Return the (X, Y) coordinate for the center point of the cell that contains the specified text.  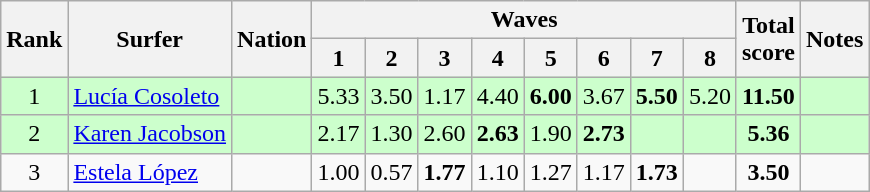
6 (604, 58)
Surfer (150, 39)
Rank (34, 39)
4 (498, 58)
6.00 (550, 96)
7 (656, 58)
Notes (834, 39)
5.20 (710, 96)
5.50 (656, 96)
Lucía Cosoleto (150, 96)
1.00 (338, 172)
5.36 (768, 134)
1.10 (498, 172)
4.40 (498, 96)
1.73 (656, 172)
2.60 (444, 134)
11.50 (768, 96)
3.67 (604, 96)
Estela López (150, 172)
1.30 (392, 134)
1.77 (444, 172)
2.63 (498, 134)
Totalscore (768, 39)
2.17 (338, 134)
1.90 (550, 134)
Nation (272, 39)
2.73 (604, 134)
Waves (524, 20)
5.33 (338, 96)
0.57 (392, 172)
8 (710, 58)
Karen Jacobson (150, 134)
5 (550, 58)
1.27 (550, 172)
